Return [x, y] of the center of cell containing provided text 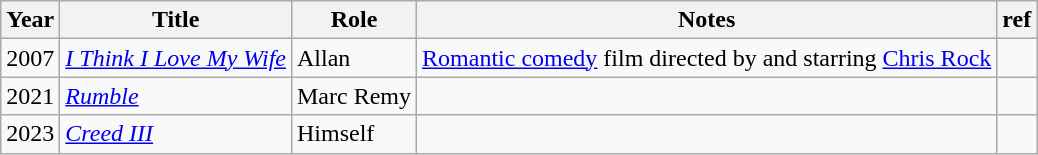
Year [30, 20]
Role [354, 20]
Creed III [176, 134]
Marc Remy [354, 96]
ref [1017, 20]
2023 [30, 134]
Title [176, 20]
2007 [30, 58]
Allan [354, 58]
Romantic comedy film directed by and starring Chris Rock [707, 58]
Notes [707, 20]
Rumble [176, 96]
Himself [354, 134]
I Think I Love My Wife [176, 58]
2021 [30, 96]
